Pinpoint the cell where the given text exists, returning its (x, y) midpoint coordinate. 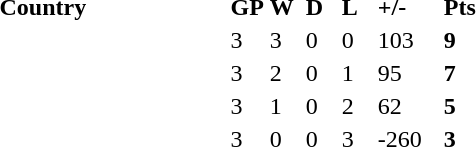
62 (408, 106)
103 (408, 40)
95 (408, 73)
